Detect which cell encompasses the target text, then output its [x, y] center coordinate. 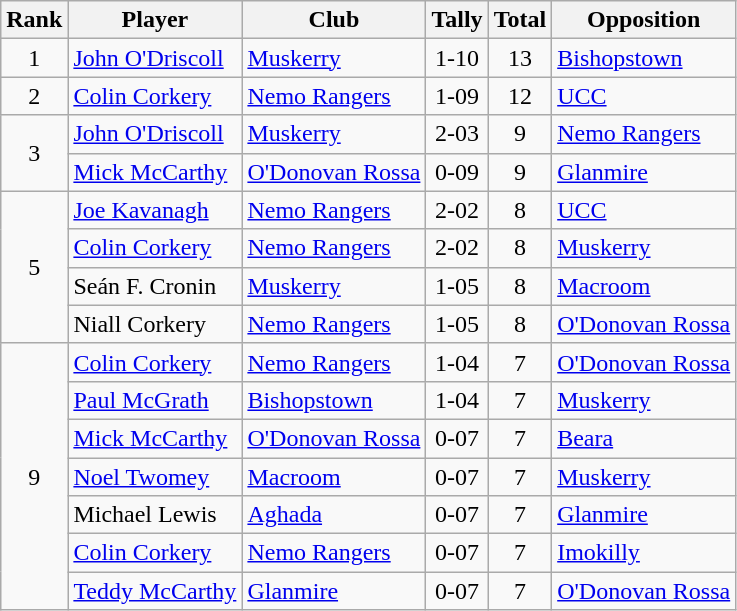
Beara [644, 438]
1-09 [457, 96]
Total [520, 20]
Paul McGrath [155, 400]
Niall Corkery [155, 324]
5 [34, 267]
1 [34, 58]
12 [520, 96]
Tally [457, 20]
3 [34, 153]
Imokilly [644, 553]
Joe Kavanagh [155, 210]
2-03 [457, 134]
Noel Twomey [155, 477]
Player [155, 20]
Seán F. Cronin [155, 286]
1-10 [457, 58]
13 [520, 58]
Opposition [644, 20]
Aghada [334, 515]
Michael Lewis [155, 515]
Teddy McCarthy [155, 591]
2 [34, 96]
0-09 [457, 172]
Club [334, 20]
Rank [34, 20]
